Find where the given text appears and provide that cell's center as [X, Y] coordinate. 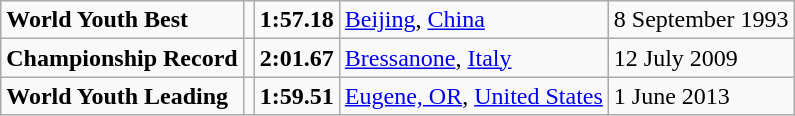
2:01.67 [296, 58]
World Youth Leading [122, 96]
1:59.51 [296, 96]
Bressanone, Italy [474, 58]
Eugene, OR, United States [474, 96]
Championship Record [122, 58]
1:57.18 [296, 20]
World Youth Best [122, 20]
8 September 1993 [701, 20]
Beijing, China [474, 20]
1 June 2013 [701, 96]
12 July 2009 [701, 58]
